Pinpoint the cell where the given text exists, returning its [X, Y] midpoint coordinate. 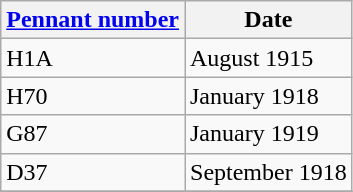
D37 [93, 172]
Date [268, 20]
G87 [93, 134]
January 1918 [268, 96]
January 1919 [268, 134]
August 1915 [268, 58]
H70 [93, 96]
Pennant number [93, 20]
September 1918 [268, 172]
H1A [93, 58]
